Search for the cell housing the specified text and yield its (X, Y) center coordinate. 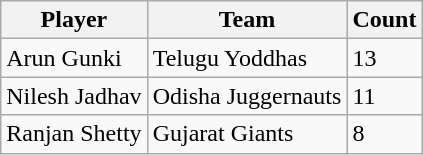
Gujarat Giants (247, 134)
11 (384, 96)
Arun Gunki (74, 58)
Player (74, 20)
Nilesh Jadhav (74, 96)
8 (384, 134)
Team (247, 20)
Ranjan Shetty (74, 134)
Telugu Yoddhas (247, 58)
13 (384, 58)
Count (384, 20)
Odisha Juggernauts (247, 96)
